Extract the (x, y) coordinate from the center of the cell holding the provided text.  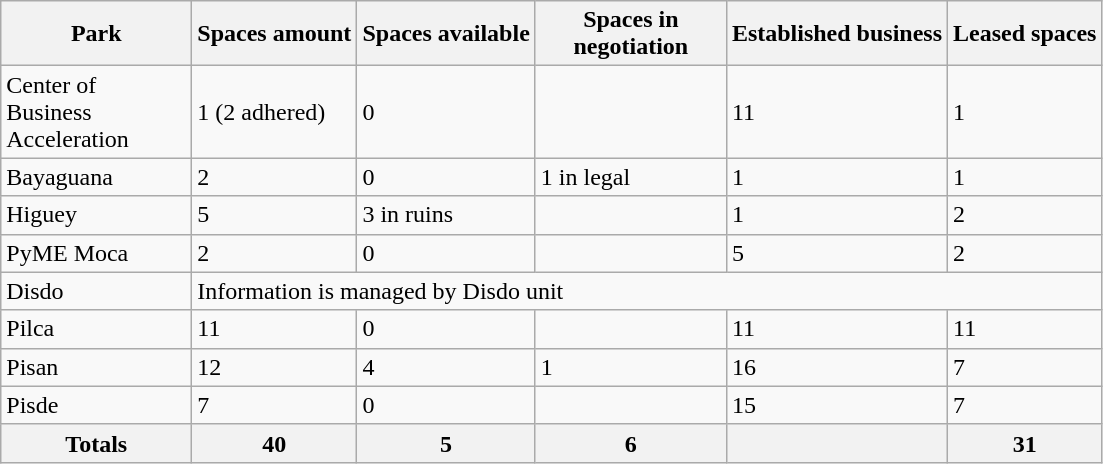
Park (96, 34)
1 in legal (630, 177)
Spaces in negotiation (630, 34)
31 (1025, 443)
Leased spaces (1025, 34)
Pilca (96, 329)
Higuey (96, 215)
Pisan (96, 367)
3 in ruins (446, 215)
40 (274, 443)
Spaces amount (274, 34)
Center of Business Acceleration (96, 112)
6 (630, 443)
1 (2 adhered) (274, 112)
Bayaguana (96, 177)
16 (836, 367)
12 (274, 367)
Totals (96, 443)
Disdo (96, 291)
Spaces available (446, 34)
15 (836, 405)
Established business (836, 34)
Pisde (96, 405)
4 (446, 367)
PyME Moca (96, 253)
Information is managed by Disdo unit (647, 291)
